Scan for the cell matching the given text and deliver its (X, Y) coordinate at center. 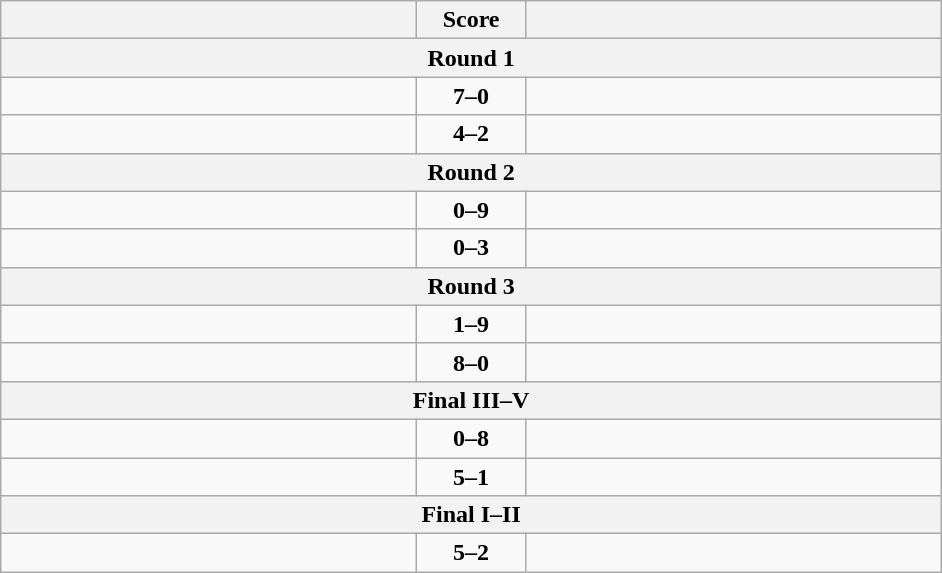
5–1 (472, 477)
Round 1 (472, 58)
0–8 (472, 438)
8–0 (472, 362)
Round 3 (472, 286)
0–3 (472, 248)
0–9 (472, 210)
Score (472, 20)
5–2 (472, 553)
Final I–II (472, 515)
1–9 (472, 324)
7–0 (472, 96)
Round 2 (472, 172)
4–2 (472, 134)
Final III–V (472, 400)
